Capture the cell that displays the provided text and extract its (X, Y) central coordinate. 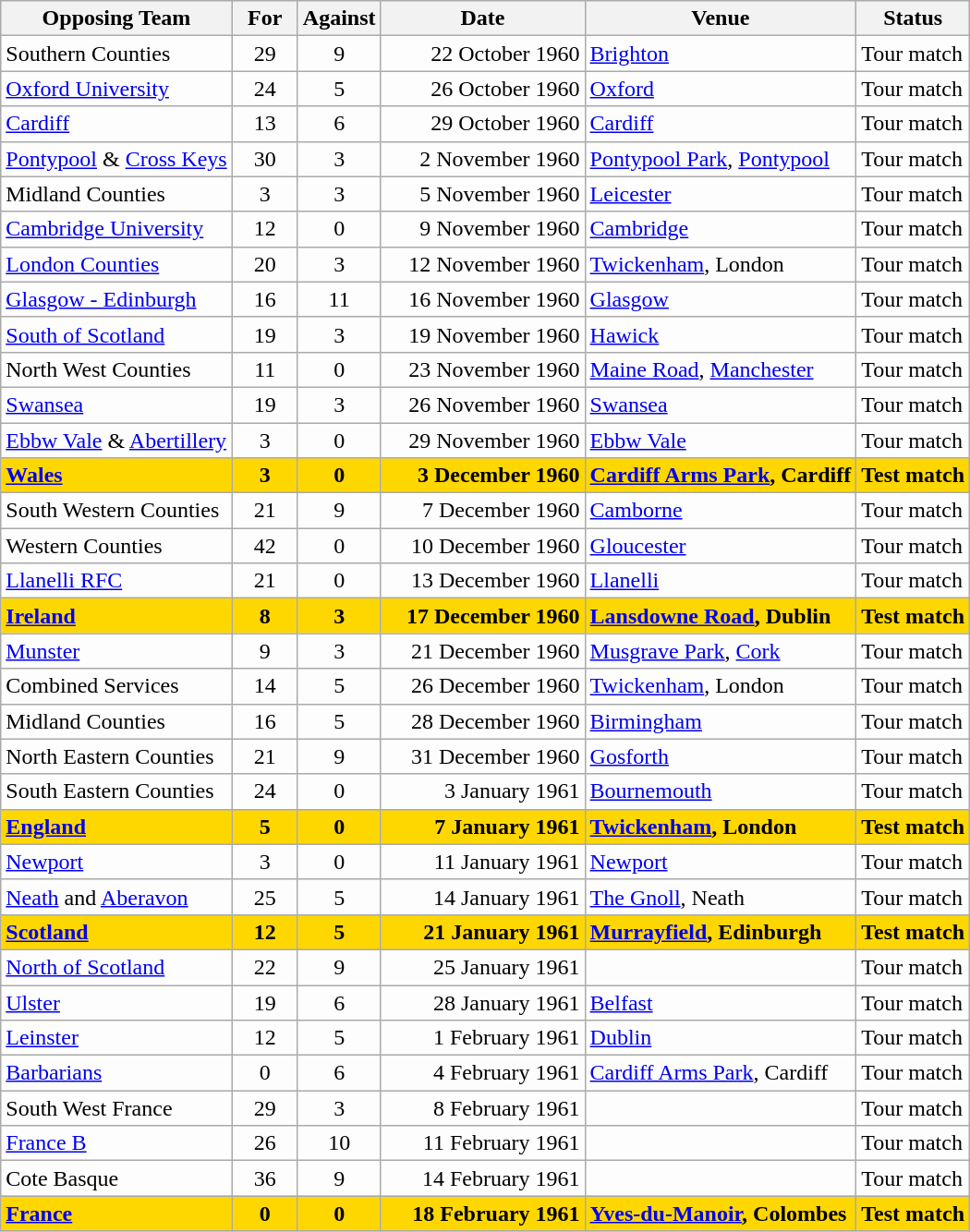
8 (264, 616)
26 October 1960 (482, 89)
Opposing Team (116, 18)
10 (339, 1143)
5 November 1960 (482, 194)
Wales (116, 476)
Against (339, 18)
26 (264, 1143)
21 December 1960 (482, 651)
Munster (116, 651)
28 January 1961 (482, 1002)
Oxford University (116, 89)
Lansdowne Road, Dublin (721, 616)
3 December 1960 (482, 476)
8 February 1961 (482, 1108)
Llanelli (721, 581)
Western Counties (116, 546)
Glasgow (721, 299)
North West Counties (116, 369)
South West France (116, 1108)
Venue (721, 18)
19 November 1960 (482, 334)
13 (264, 124)
16 November 1960 (482, 299)
Dublin (721, 1038)
42 (264, 546)
29 October 1960 (482, 124)
29 November 1960 (482, 441)
14 January 1961 (482, 897)
23 November 1960 (482, 369)
England (116, 827)
25 January 1961 (482, 967)
North Eastern Counties (116, 756)
Maine Road, Manchester (721, 369)
Gosforth (721, 756)
10 December 1960 (482, 546)
Yves-du-Manoir, Colombes (721, 1214)
25 (264, 897)
22 October 1960 (482, 54)
11 February 1961 (482, 1143)
14 (264, 686)
Cambridge University (116, 229)
South Western Counties (116, 511)
South Eastern Counties (116, 791)
Gloucester (721, 546)
Murrayfield, Edinburgh (721, 932)
Date (482, 18)
17 December 1960 (482, 616)
Combined Services (116, 686)
26 December 1960 (482, 686)
Llanelli RFC (116, 581)
Bournemouth (721, 791)
7 December 1960 (482, 511)
For (264, 18)
14 February 1961 (482, 1178)
Leicester (721, 194)
20 (264, 264)
Neath and Aberavon (116, 897)
Scotland (116, 932)
Oxford (721, 89)
Cambridge (721, 229)
Ireland (116, 616)
London Counties (116, 264)
13 December 1960 (482, 581)
31 December 1960 (482, 756)
Leinster (116, 1038)
The Gnoll, Neath (721, 897)
21 January 1961 (482, 932)
Camborne (721, 511)
22 (264, 967)
18 February 1961 (482, 1214)
Brighton (721, 54)
7 January 1961 (482, 827)
2 November 1960 (482, 159)
Pontypool & Cross Keys (116, 159)
Hawick (721, 334)
3 January 1961 (482, 791)
Ulster (116, 1002)
France B (116, 1143)
Ebbw Vale (721, 441)
North of Scotland (116, 967)
South of Scotland (116, 334)
France (116, 1214)
Southern Counties (116, 54)
Belfast (721, 1002)
Glasgow - Edinburgh (116, 299)
Barbarians (116, 1073)
26 November 1960 (482, 405)
Status (913, 18)
Birmingham (721, 721)
30 (264, 159)
4 February 1961 (482, 1073)
Ebbw Vale & Abertillery (116, 441)
Pontypool Park, Pontypool (721, 159)
Cote Basque (116, 1178)
Musgrave Park, Cork (721, 651)
12 November 1960 (482, 264)
11 January 1961 (482, 862)
28 December 1960 (482, 721)
1 February 1961 (482, 1038)
9 November 1960 (482, 229)
36 (264, 1178)
